Capture the cell that displays the provided text and extract its [X, Y] central coordinate. 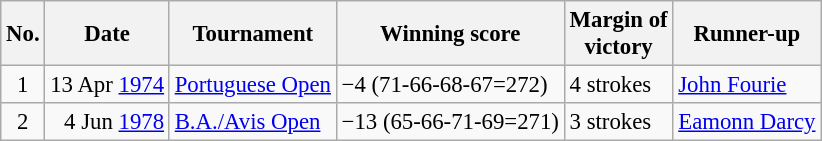
No. [23, 34]
4 Jun 1978 [107, 122]
Tournament [252, 34]
4 strokes [618, 85]
Date [107, 34]
John Fourie [747, 85]
Margin ofvictory [618, 34]
1 [23, 85]
3 strokes [618, 122]
Runner-up [747, 34]
−13 (65-66-71-69=271) [450, 122]
13 Apr 1974 [107, 85]
Winning score [450, 34]
Portuguese Open [252, 85]
B.A./Avis Open [252, 122]
Eamonn Darcy [747, 122]
−4 (71-66-68-67=272) [450, 85]
2 [23, 122]
